Detect which cell encompasses the target text, then output its [X, Y] center coordinate. 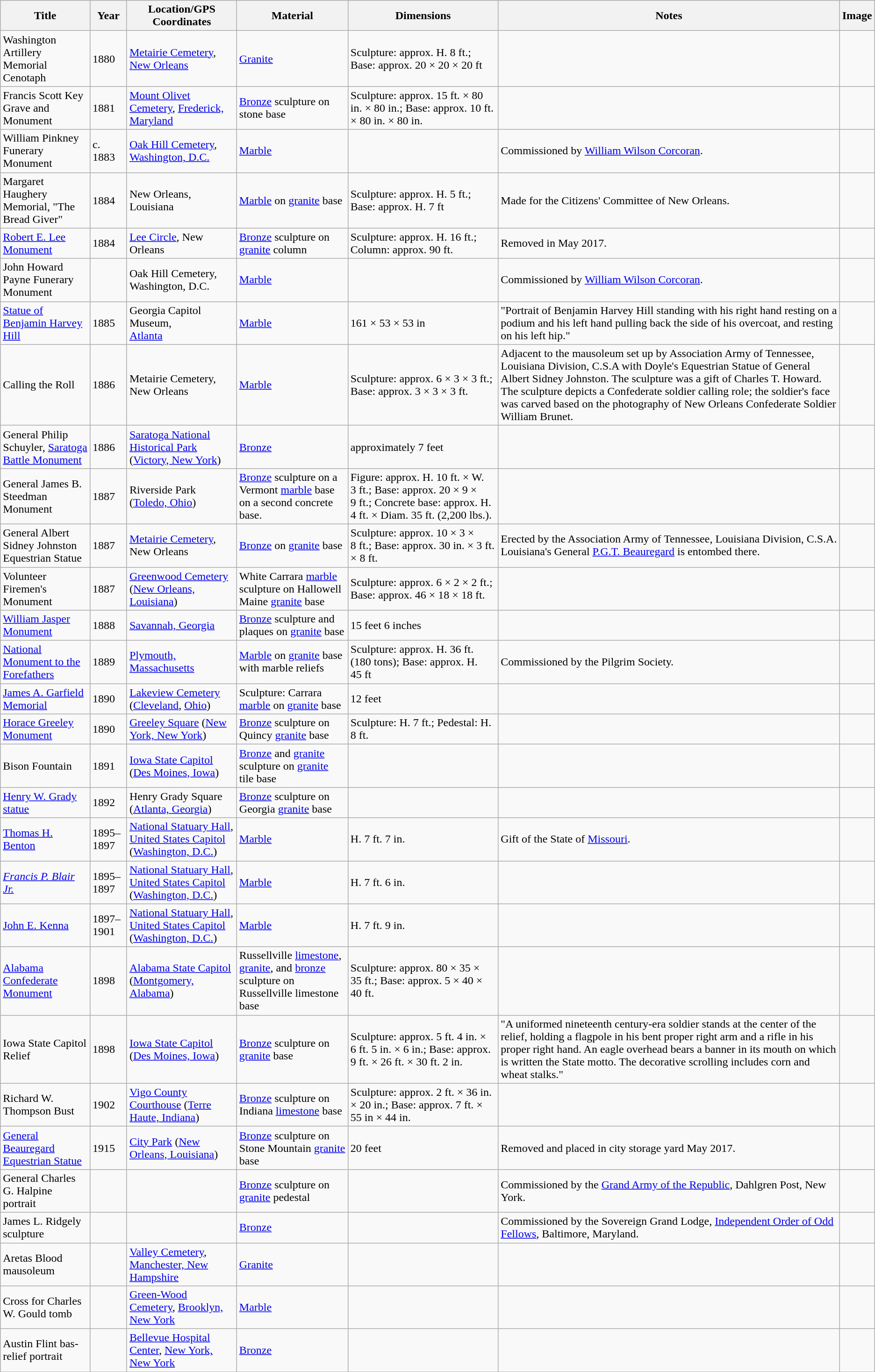
Sculpture: approx. H. 8 ft.; Base: approx. 20 × 20 × 20 ft [423, 59]
Francis Scott Key Grave and Monument [45, 108]
Sculpture: approx. 80 × 35 × 35 ft.; Base: approx. 5 × 40 × 40 ft. [423, 981]
Alabama Confederate Monument [45, 981]
John Howard Payne Funerary Monument [45, 280]
White Carrara marble sculpture on Hallowell Maine granite base [292, 589]
Plymouth, Massachusetts [181, 662]
1902 [108, 1105]
Sculpture: approx. 6 × 3 × 3 ft.; Base: approx. 3 × 3 × 3 ft. [423, 385]
General Philip Schuyler, Saratoga Battle Monument [45, 447]
1880 [108, 59]
Saratoga National Historical Park (Victory, New York) [181, 447]
Commissioned by the Sovereign Grand Lodge, Independent Order of Odd Fellows, Baltimore, Maryland. [669, 1227]
Sculpture: Carrara marble on granite base [292, 699]
General James B. Steedman Monument [45, 496]
Image [857, 16]
approximately 7 feet [423, 447]
Russellville limestone, granite, and bronze sculpture on Russellville limestone base [292, 981]
Henry W. Grady statue [45, 803]
Green-Wood Cemetery, Brooklyn, New York [181, 1308]
Bronze sculpture on granite column [292, 243]
1881 [108, 108]
General Beauregard Equestrian Statue [45, 1148]
Marble on granite base [292, 200]
Marble on granite base with marble reliefs [292, 662]
Sculpture: approx. 2 ft. × 36 in. × 20 in.; Base: approx. 7 ft. × 55 in × 44 in. [423, 1105]
1897–1901 [108, 925]
National Monument to the Forefathers [45, 662]
Horace Greeley Monument [45, 729]
H. 7 ft. 9 in. [423, 925]
Iowa State Capitol Relief [45, 1049]
City Park (New Orleans, Louisiana) [181, 1148]
Austin Flint bas-relief portrait [45, 1351]
James A. Garfield Memorial [45, 699]
Removed and placed in city storage yard May 2017. [669, 1148]
Savannah, Georgia [181, 625]
Henry Grady Square (Atlanta, Georgia) [181, 803]
Figure: approx. H. 10 ft. × W. 3 ft.; Base: approx. 20 × 9 × 9 ft.; Concrete base: approx. H. 4 ft. × Diam. 35 ft. (2,200 lbs.). [423, 496]
Bronze sculpture on Quincy granite base [292, 729]
James L. Ridgely sculpture [45, 1227]
Bison Fountain [45, 766]
Calling the Roll [45, 385]
Sculpture: approx. 10 × 3 × 8 ft.; Base: approx. 30 in. × 3 ft. × 8 ft. [423, 545]
Lakeview Cemetery (Cleveland, Ohio) [181, 699]
20 feet [423, 1148]
General Albert Sidney Johnston Equestrian Statue [45, 545]
John E. Kenna [45, 925]
General Charles G. Halpine portrait [45, 1191]
Greeley Square (New York, New York) [181, 729]
Location/GPS Coordinates [181, 16]
Riverside Park (Toledo, Ohio) [181, 496]
1888 [108, 625]
Thomas H. Benton [45, 839]
Mount Olivet Cemetery, Frederick, Maryland [181, 108]
Volunteer Firemen's Monument [45, 589]
161 × 53 × 53 in [423, 323]
Sculpture: approx. 15 ft. × 80 in. × 80 in.; Base: approx. 10 ft. × 80 in. × 80 in. [423, 108]
Removed in May 2017. [669, 243]
Lee Circle, New Orleans [181, 243]
c. 1883 [108, 151]
Bronze sculpture on Indiana limestone base [292, 1105]
Georgia Capitol Museum, Atlanta [181, 323]
Bronze on granite base [292, 545]
Notes [669, 16]
Robert E. Lee Monument [45, 243]
Bronze sculpture on Stone Mountain granite base [292, 1148]
Sculpture: approx. 6 × 2 × 2 ft.; Base: approx. 46 × 18 × 18 ft. [423, 589]
Commissioned by the Grand Army of the Republic, Dahlgren Post, New York. [669, 1191]
Made for the Citizens' Committee of New Orleans. [669, 200]
William Pinkney Funerary Monument [45, 151]
Year [108, 16]
Aretas Blood mausoleum [45, 1265]
Sculpture: approx. H. 16 ft.; Column: approx. 90 ft. [423, 243]
Erected by the Association Army of Tennessee, Louisiana Division, C.S.A. Louisiana's General P.G.T. Beauregard is entombed there. [669, 545]
Gift of the State of Missouri. [669, 839]
Bronze sculpture and plaques on granite base [292, 625]
Commissioned by the Pilgrim Society. [669, 662]
Cross for Charles W. Gould tomb [45, 1308]
Statue of Benjamin Harvey Hill [45, 323]
H. 7 ft. 7 in. [423, 839]
1891 [108, 766]
1889 [108, 662]
Bellevue Hospital Center, New York, New York [181, 1351]
Greenwood Cemetery (New Orleans, Louisiana) [181, 589]
1885 [108, 323]
Dimensions [423, 16]
Alabama State Capitol (Montgomery, Alabama) [181, 981]
1892 [108, 803]
Bronze sculpture on Georgia granite base [292, 803]
Sculpture: approx. H. 5 ft.; Base: approx. H. 7 ft [423, 200]
New Orleans, Louisiana [181, 200]
Bronze sculpture on granite base [292, 1049]
Valley Cemetery, Manchester, New Hampshire [181, 1265]
12 feet [423, 699]
Sculpture: H. 7 ft.; Pedestal: H. 8 ft. [423, 729]
Sculpture: approx. H. 36 ft. (180 tons); Base: approx. H. 45 ft [423, 662]
Bronze and granite sculpture on granite tile base [292, 766]
Washington Artillery Memorial Cenotaph [45, 59]
Title [45, 16]
Margaret Haughery Memorial, "The Bread Giver" [45, 200]
15 feet 6 inches [423, 625]
Material [292, 16]
Bronze sculpture on granite pedestal [292, 1191]
Sculpture: approx. 5 ft. 4 in. × 6 ft. 5 in. × 6 in.; Base: approx. 9 ft. × 26 ft. × 30 ft. 2 in. [423, 1049]
H. 7 ft. 6 in. [423, 882]
Bronze sculpture on a Vermont marble base on a second concrete base. [292, 496]
1915 [108, 1148]
Bronze sculpture on stone base [292, 108]
William Jasper Monument [45, 625]
Richard W. Thompson Bust [45, 1105]
Vigo County Courthouse (Terre Haute, Indiana) [181, 1105]
Francis P. Blair Jr. [45, 882]
